Search for the cell housing the specified text and yield its (x, y) center coordinate. 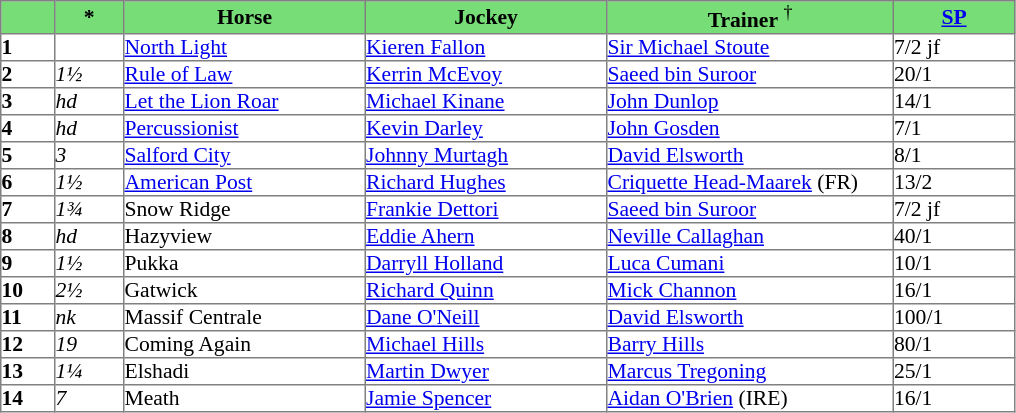
100/1 (954, 316)
19 (90, 344)
Jamie Spencer (486, 398)
6 (28, 182)
Eddie Ahern (486, 236)
* (90, 18)
American Post (245, 182)
Richard Quinn (486, 290)
Darryll Holland (486, 262)
80/1 (954, 344)
Neville Callaghan (750, 236)
John Dunlop (750, 100)
11 (28, 316)
Percussionist (245, 128)
Johnny Murtagh (486, 154)
Trainer † (750, 18)
Aidan O'Brien (IRE) (750, 398)
9 (28, 262)
Let the Lion Roar (245, 100)
12 (28, 344)
8 (28, 236)
Snow Ridge (245, 208)
Pukka (245, 262)
14/1 (954, 100)
Kieren Fallon (486, 46)
Luca Cumani (750, 262)
Criquette Head-Maarek (FR) (750, 182)
Dane O'Neill (486, 316)
Kevin Darley (486, 128)
Richard Hughes (486, 182)
Gatwick (245, 290)
1 (28, 46)
North Light (245, 46)
13 (28, 370)
14 (28, 398)
5 (28, 154)
Coming Again (245, 344)
8/1 (954, 154)
1¼ (90, 370)
Salford City (245, 154)
Marcus Tregoning (750, 370)
Michael Kinane (486, 100)
1¾ (90, 208)
13/2 (954, 182)
7/1 (954, 128)
20/1 (954, 74)
Elshadi (245, 370)
Michael Hills (486, 344)
Massif Centrale (245, 316)
SP (954, 18)
Barry Hills (750, 344)
Horse (245, 18)
Meath (245, 398)
Rule of Law (245, 74)
25/1 (954, 370)
Sir Michael Stoute (750, 46)
10/1 (954, 262)
nk (90, 316)
Jockey (486, 18)
2 (28, 74)
John Gosden (750, 128)
Martin Dwyer (486, 370)
Mick Channon (750, 290)
4 (28, 128)
Kerrin McEvoy (486, 74)
10 (28, 290)
Frankie Dettori (486, 208)
2½ (90, 290)
40/1 (954, 236)
Hazyview (245, 236)
